Return the (X, Y) coordinate for the center point of the cell that contains the specified text.  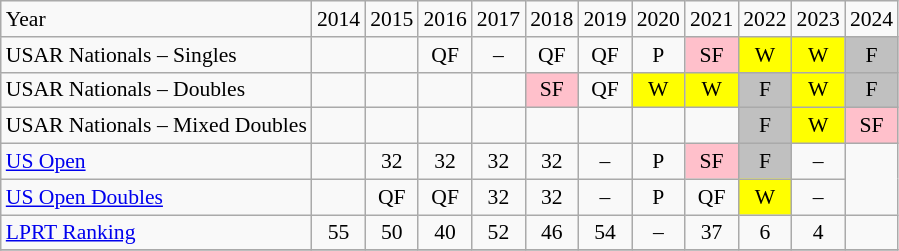
USAR Nationals – Singles (156, 55)
2022 (764, 19)
2016 (444, 19)
2021 (712, 19)
2017 (498, 19)
2014 (338, 19)
Year (156, 19)
2019 (604, 19)
2020 (658, 19)
2024 (872, 19)
US Open (156, 162)
37 (712, 233)
55 (338, 233)
46 (552, 233)
2018 (552, 19)
54 (604, 233)
50 (392, 233)
USAR Nationals – Mixed Doubles (156, 126)
USAR Nationals – Doubles (156, 90)
4 (818, 233)
US Open Doubles (156, 197)
40 (444, 233)
2015 (392, 19)
6 (764, 233)
2023 (818, 19)
52 (498, 233)
LPRT Ranking (156, 233)
